From the cell containing the given text, extract its center point as [X, Y] coordinate. 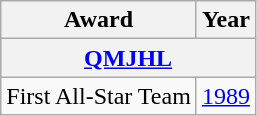
QMJHL [128, 58]
Year [226, 20]
1989 [226, 96]
First All-Star Team [99, 96]
Award [99, 20]
